Scan for the cell matching the given text and deliver its [x, y] coordinate at center. 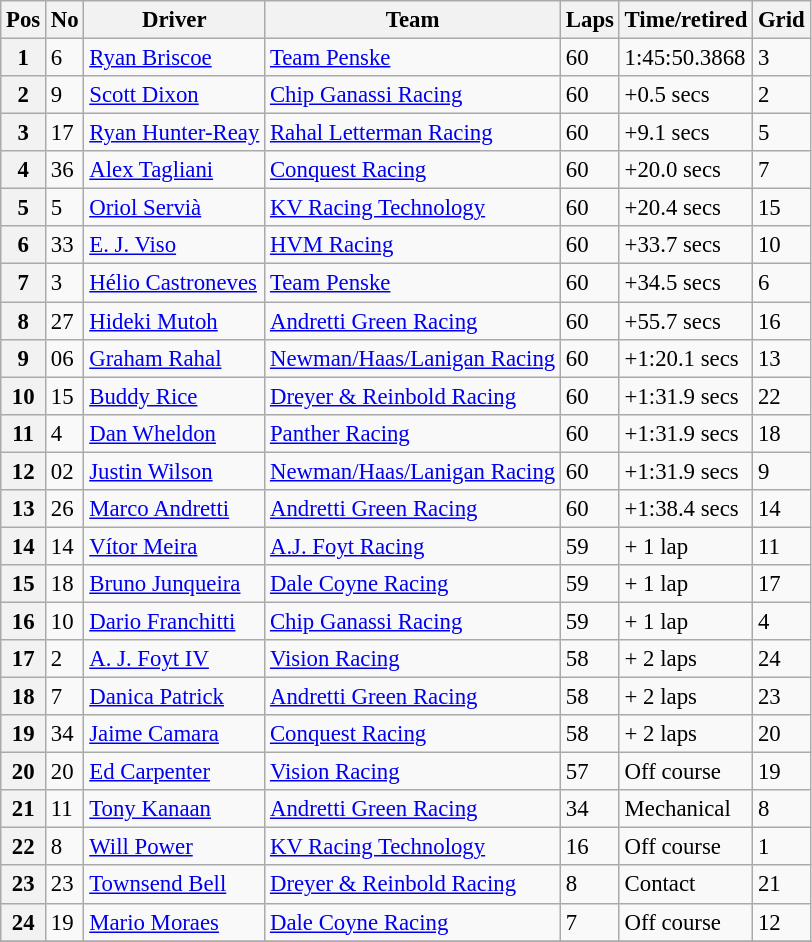
+55.7 secs [686, 321]
Time/retired [686, 20]
Laps [590, 20]
E. J. Viso [174, 245]
Team [413, 20]
Pos [24, 20]
26 [65, 509]
+33.7 secs [686, 245]
+1:38.4 secs [686, 509]
A.J. Foyt Racing [413, 546]
Grid [782, 20]
Hélio Castroneves [174, 283]
Ryan Hunter-Reay [174, 133]
Marco Andretti [174, 509]
Contact [686, 885]
02 [65, 471]
1:45:50.3868 [686, 58]
Mechanical [686, 809]
Will Power [174, 847]
27 [65, 321]
Townsend Bell [174, 885]
Mario Moraes [174, 922]
Danica Patrick [174, 697]
Panther Racing [413, 433]
Bruno Junqueira [174, 584]
57 [590, 772]
Justin Wilson [174, 471]
+1:20.1 secs [686, 358]
+0.5 secs [686, 95]
Alex Tagliani [174, 170]
A. J. Foyt IV [174, 659]
Hideki Mutoh [174, 321]
Driver [174, 20]
Dan Wheldon [174, 433]
Ed Carpenter [174, 772]
06 [65, 358]
Dario Franchitti [174, 621]
Scott Dixon [174, 95]
Oriol Servià [174, 208]
Tony Kanaan [174, 809]
+34.5 secs [686, 283]
33 [65, 245]
+9.1 secs [686, 133]
+20.4 secs [686, 208]
No [65, 20]
Buddy Rice [174, 396]
Graham Rahal [174, 358]
Ryan Briscoe [174, 58]
HVM Racing [413, 245]
Jaime Camara [174, 734]
Rahal Letterman Racing [413, 133]
+20.0 secs [686, 170]
36 [65, 170]
Vítor Meira [174, 546]
